Detect which cell encompasses the target text, then output its [X, Y] center coordinate. 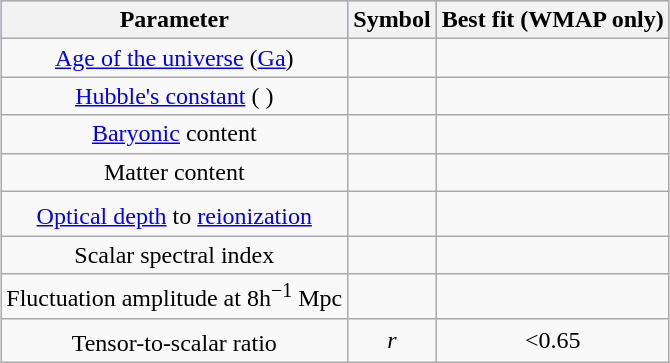
Symbol [392, 20]
Optical depth to reionization [174, 214]
Best fit (WMAP only) [552, 20]
Hubble's constant ( ) [174, 96]
Fluctuation amplitude at 8h−1 Mpc [174, 296]
Matter content [174, 172]
Age of the universe (Ga) [174, 58]
Parameter [174, 20]
Tensor-to-scalar ratio [174, 340]
Baryonic content [174, 134]
<0.65 [552, 340]
Scalar spectral index [174, 255]
r [392, 340]
